Return [x, y] of the center of cell containing provided text 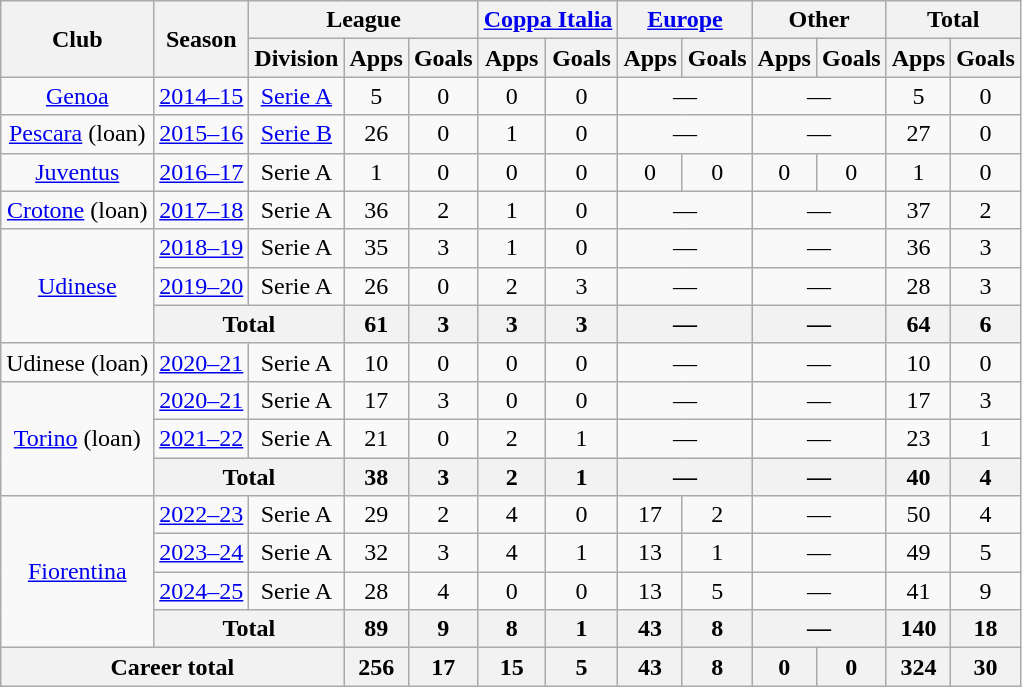
Genoa [78, 96]
30 [986, 667]
2014–15 [202, 96]
Season [202, 39]
2015–16 [202, 134]
29 [376, 515]
Other [819, 20]
Fiorentina [78, 572]
League [364, 20]
2022–23 [202, 515]
2018–19 [202, 248]
Udinese [78, 286]
Europe [685, 20]
32 [376, 553]
Juventus [78, 172]
50 [918, 515]
Udinese (loan) [78, 362]
Pescara (loan) [78, 134]
49 [918, 553]
18 [986, 629]
41 [918, 591]
38 [376, 477]
37 [918, 210]
64 [918, 324]
89 [376, 629]
Club [78, 39]
2016–17 [202, 172]
Torino (loan) [78, 438]
23 [918, 438]
2024–25 [202, 591]
Career total [172, 667]
256 [376, 667]
27 [918, 134]
Crotone (loan) [78, 210]
21 [376, 438]
2017–18 [202, 210]
2023–24 [202, 553]
35 [376, 248]
40 [918, 477]
2021–22 [202, 438]
Serie B [296, 134]
140 [918, 629]
Division [296, 58]
Coppa Italia [548, 20]
2019–20 [202, 286]
15 [512, 667]
324 [918, 667]
61 [376, 324]
6 [986, 324]
